Identify which cell holds the provided text, then report its (x, y) central coordinate. 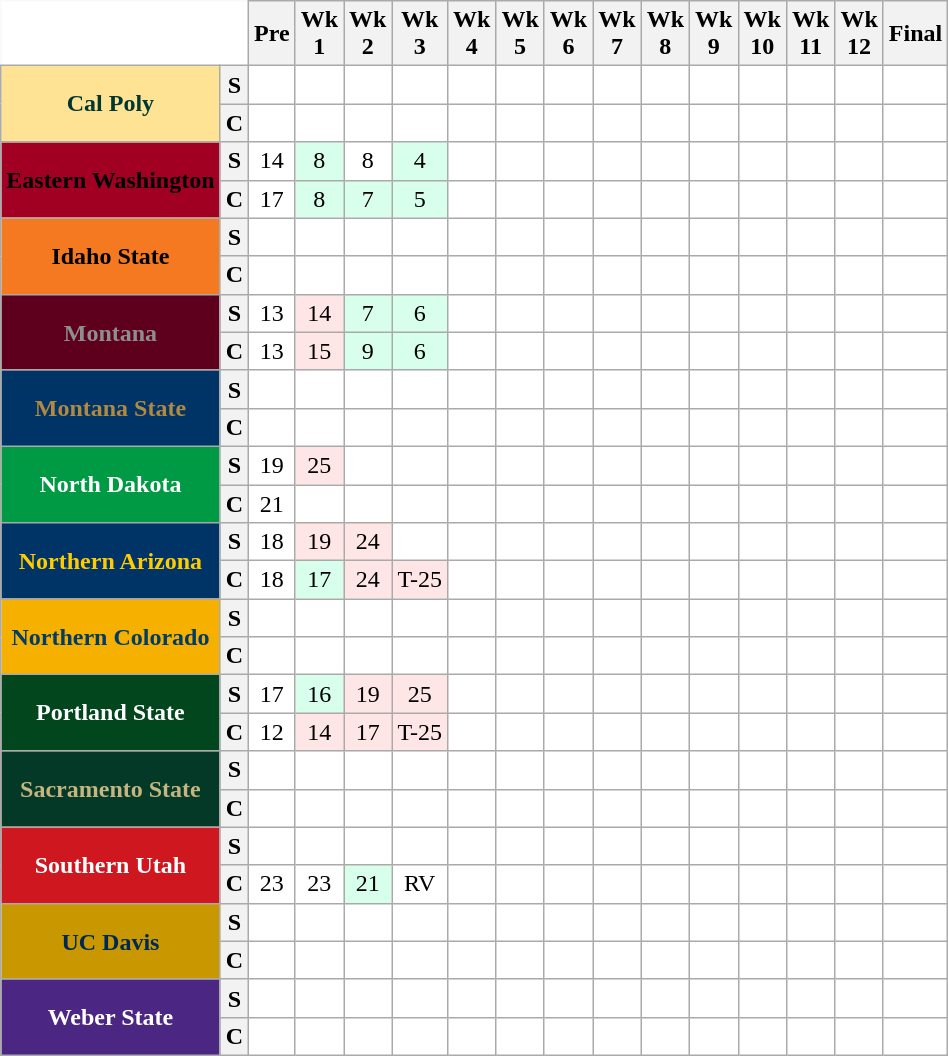
Montana (110, 332)
Wk10 (762, 34)
Wk6 (568, 34)
Northern Arizona (110, 561)
Cal Poly (110, 104)
Wk9 (714, 34)
Wk8 (665, 34)
12 (272, 732)
Sacramento State (110, 789)
Idaho State (110, 256)
9 (368, 351)
Wk2 (368, 34)
RV (420, 884)
Eastern Washington (110, 180)
5 (420, 199)
UC Davis (110, 941)
Wk5 (520, 34)
Northern Colorado (110, 637)
Wk1 (319, 34)
4 (420, 161)
Wk7 (617, 34)
Wk4 (471, 34)
Weber State (110, 1017)
15 (319, 351)
Wk3 (420, 34)
Final (915, 34)
Southern Utah (110, 865)
Portland State (110, 713)
Montana State (110, 408)
North Dakota (110, 484)
Wk11 (810, 34)
16 (319, 694)
Pre (272, 34)
Wk12 (859, 34)
